Return (x, y) of the center of cell containing provided text 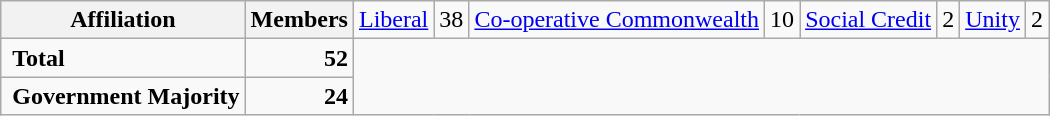
52 (299, 58)
38 (452, 20)
Co-operative Commonwealth (617, 20)
Unity (993, 20)
Total (123, 58)
10 (782, 20)
24 (299, 96)
Social Credit (868, 20)
Liberal (393, 20)
Members (299, 20)
Affiliation (123, 20)
Government Majority (123, 96)
